Search for the cell housing the specified text and yield its (x, y) center coordinate. 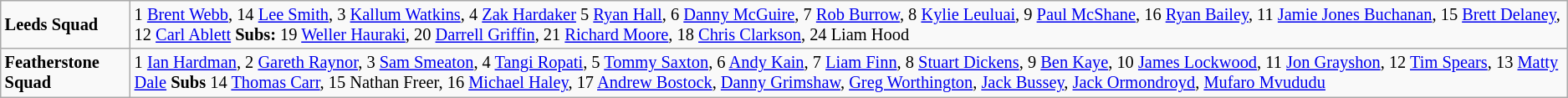
Featherstone Squad (65, 73)
Leeds Squad (65, 24)
